From the cell containing the given text, extract its center point as [x, y] coordinate. 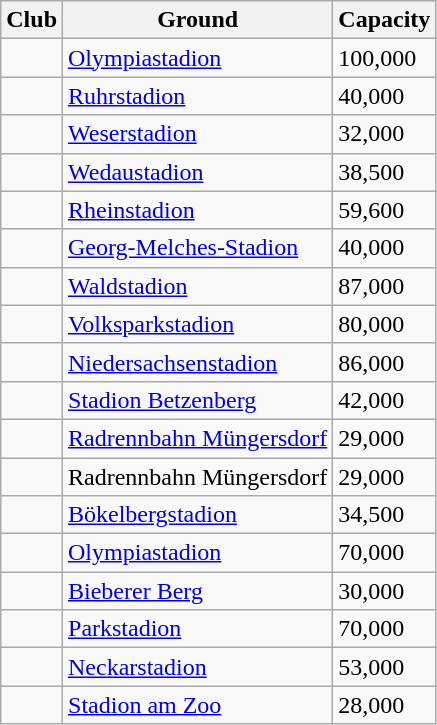
53,000 [384, 667]
32,000 [384, 134]
Bökelbergstadion [198, 515]
Parkstadion [198, 629]
Weserstadion [198, 134]
Capacity [384, 20]
Niedersachsenstadion [198, 362]
86,000 [384, 362]
42,000 [384, 400]
Ruhrstadion [198, 96]
34,500 [384, 515]
Georg-Melches-Stadion [198, 248]
38,500 [384, 172]
Club [32, 20]
Waldstadion [198, 286]
Ground [198, 20]
80,000 [384, 324]
87,000 [384, 286]
59,600 [384, 210]
Bieberer Berg [198, 591]
Wedaustadion [198, 172]
100,000 [384, 58]
Neckarstadion [198, 667]
Rheinstadion [198, 210]
Stadion Betzenberg [198, 400]
Volksparkstadion [198, 324]
30,000 [384, 591]
Stadion am Zoo [198, 705]
28,000 [384, 705]
